Scan for the cell matching the given text and deliver its [x, y] coordinate at center. 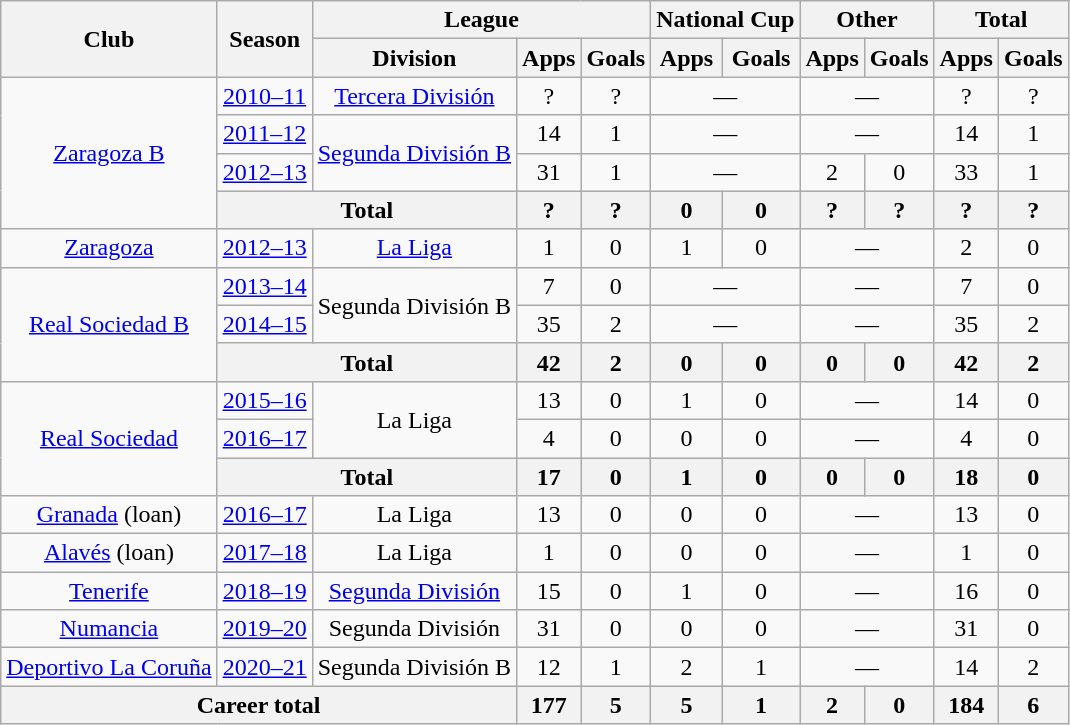
2017–18 [264, 553]
Division [414, 58]
16 [966, 591]
Zaragoza B [109, 153]
2018–19 [264, 591]
Season [264, 39]
2014–15 [264, 324]
2013–14 [264, 286]
6 [1033, 705]
National Cup [726, 20]
Real Sociedad B [109, 324]
12 [549, 667]
177 [549, 705]
Deportivo La Coruña [109, 667]
18 [966, 477]
33 [966, 172]
Alavés (loan) [109, 553]
15 [549, 591]
184 [966, 705]
Numancia [109, 629]
Real Sociedad [109, 438]
2015–16 [264, 400]
2010–11 [264, 96]
Career total [259, 705]
17 [549, 477]
Club [109, 39]
Other [867, 20]
Zaragoza [109, 248]
Granada (loan) [109, 515]
2020–21 [264, 667]
Tercera División [414, 96]
Tenerife [109, 591]
League [482, 20]
2019–20 [264, 629]
2011–12 [264, 134]
